Scan for the cell matching the given text and deliver its (x, y) coordinate at center. 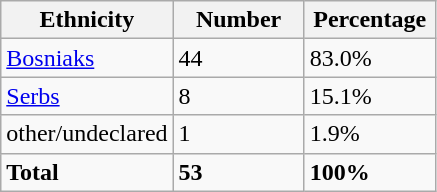
Number (238, 20)
1.9% (370, 134)
8 (238, 96)
Percentage (370, 20)
Ethnicity (87, 20)
83.0% (370, 58)
Total (87, 172)
44 (238, 58)
100% (370, 172)
53 (238, 172)
other/undeclared (87, 134)
Bosniaks (87, 58)
Serbs (87, 96)
1 (238, 134)
15.1% (370, 96)
